Output the (x, y) coordinate of the center of the cell containing the given text.  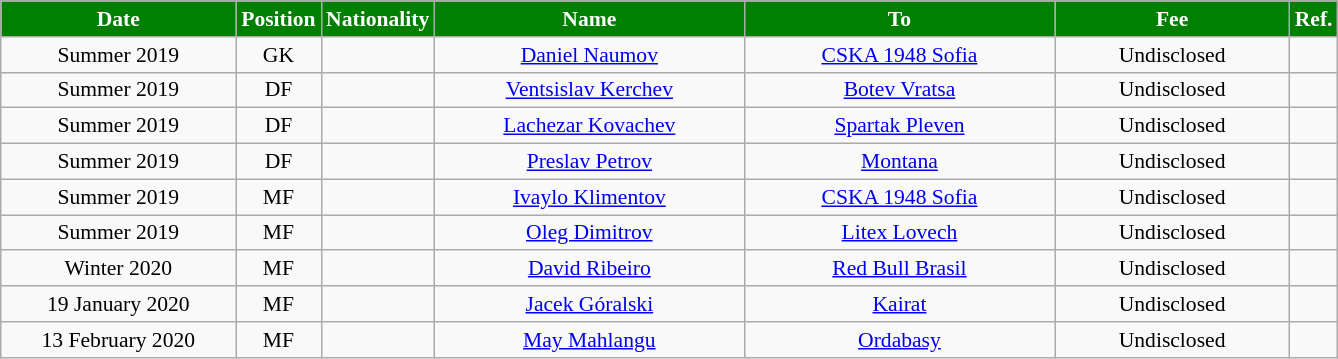
Daniel Naumov (589, 55)
Ordabasy (899, 340)
Ref. (1314, 19)
Litex Lovech (899, 233)
13 February 2020 (118, 340)
Ventsislav Kerchev (589, 90)
Montana (899, 162)
To (899, 19)
Name (589, 19)
19 January 2020 (118, 304)
Ivaylo Klimentov (589, 197)
Position (278, 19)
Kairat (899, 304)
Date (118, 19)
Botev Vratsa (899, 90)
May Mahlangu (589, 340)
Oleg Dimitrov (589, 233)
Winter 2020 (118, 269)
Preslav Petrov (589, 162)
Jacek Góralski (589, 304)
Fee (1172, 19)
Nationality (378, 19)
David Ribeiro (589, 269)
GK (278, 55)
Lachezar Kovachev (589, 126)
Spartak Pleven (899, 126)
Red Bull Brasil (899, 269)
